Pinpoint the cell where the given text exists, returning its (X, Y) midpoint coordinate. 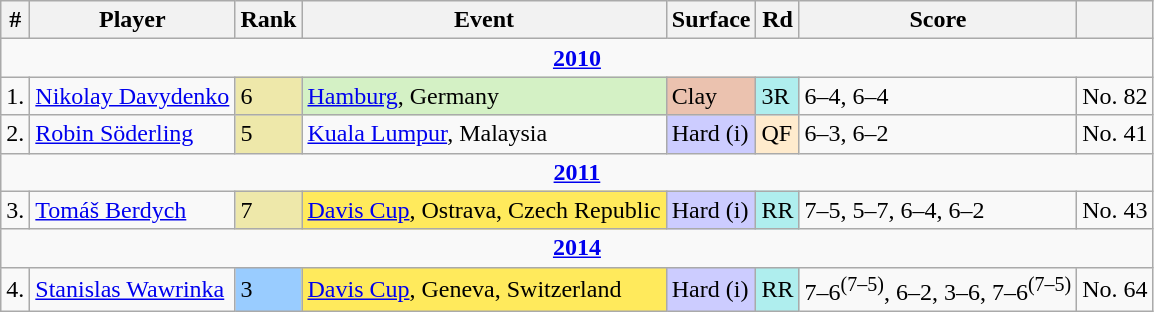
3. (16, 210)
6 (268, 96)
5 (268, 134)
Event (484, 20)
No. 64 (1115, 290)
Stanislas Wawrinka (132, 290)
Davis Cup, Ostrava, Czech Republic (484, 210)
2010 (577, 58)
Nikolay Davydenko (132, 96)
No. 43 (1115, 210)
1. (16, 96)
No. 41 (1115, 134)
2. (16, 134)
4. (16, 290)
Rank (268, 20)
Davis Cup, Geneva, Switzerland (484, 290)
Clay (711, 96)
6–3, 6–2 (938, 134)
Robin Söderling (132, 134)
7–5, 5–7, 6–4, 6–2 (938, 210)
QF (778, 134)
7–6(7–5), 6–2, 3–6, 7–6(7–5) (938, 290)
2011 (577, 172)
Player (132, 20)
Rd (778, 20)
6–4, 6–4 (938, 96)
2014 (577, 248)
7 (268, 210)
Hamburg, Germany (484, 96)
Tomáš Berdych (132, 210)
Kuala Lumpur, Malaysia (484, 134)
3 (268, 290)
No. 82 (1115, 96)
3R (778, 96)
# (16, 20)
Surface (711, 20)
Score (938, 20)
